Pinpoint the cell where the given text exists, returning its [X, Y] midpoint coordinate. 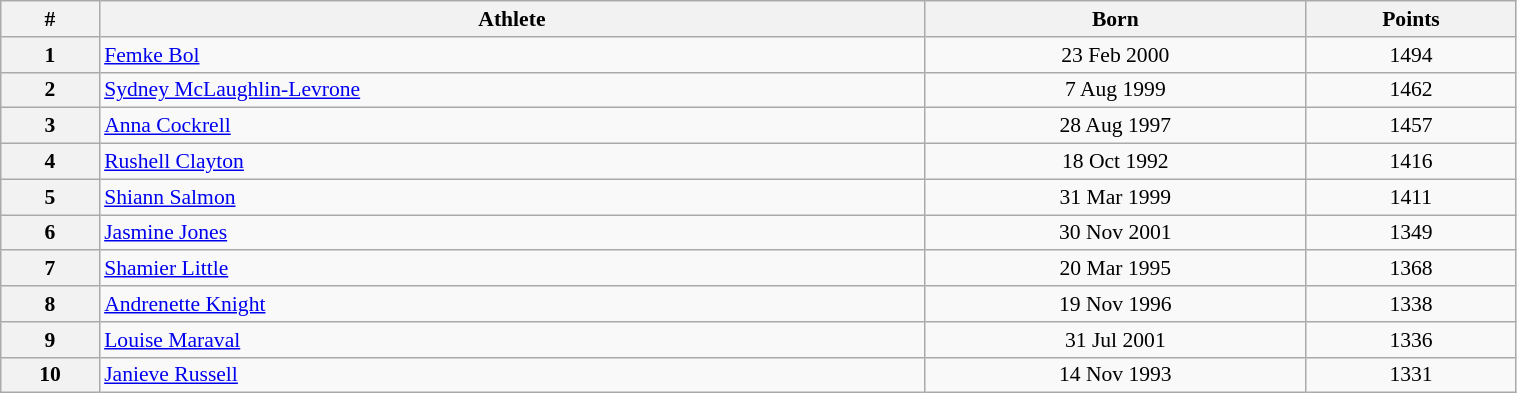
Shiann Salmon [512, 197]
7 [50, 269]
Shamier Little [512, 269]
1336 [1411, 340]
2 [50, 90]
Louise Maraval [512, 340]
1411 [1411, 197]
8 [50, 304]
Janieve Russell [512, 375]
1 [50, 55]
1349 [1411, 233]
5 [50, 197]
1416 [1411, 162]
1331 [1411, 375]
Femke Bol [512, 55]
31 Jul 2001 [1116, 340]
Jasmine Jones [512, 233]
19 Nov 1996 [1116, 304]
Rushell Clayton [512, 162]
9 [50, 340]
1494 [1411, 55]
1462 [1411, 90]
Sydney McLaughlin-Levrone [512, 90]
3 [50, 126]
Athlete [512, 19]
1457 [1411, 126]
Born [1116, 19]
10 [50, 375]
Points [1411, 19]
30 Nov 2001 [1116, 233]
18 Oct 1992 [1116, 162]
23 Feb 2000 [1116, 55]
14 Nov 1993 [1116, 375]
20 Mar 1995 [1116, 269]
Anna Cockrell [512, 126]
4 [50, 162]
6 [50, 233]
1338 [1411, 304]
1368 [1411, 269]
28 Aug 1997 [1116, 126]
7 Aug 1999 [1116, 90]
31 Mar 1999 [1116, 197]
Andrenette Knight [512, 304]
# [50, 19]
